Provide the [x, y] coordinate of the cell's center where the given text is located.  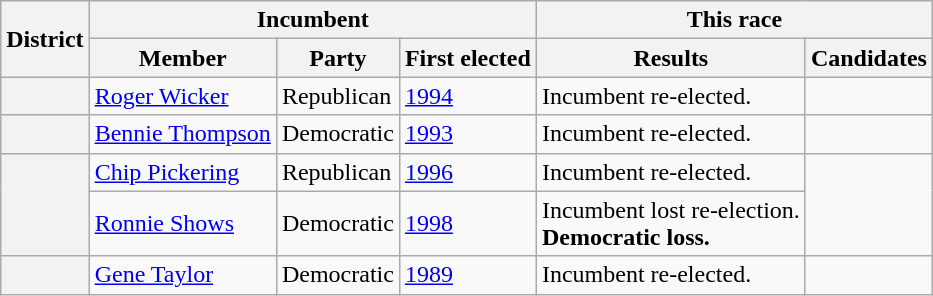
Ronnie Shows [182, 224]
Chip Pickering [182, 172]
1989 [468, 275]
Gene Taylor [182, 275]
1996 [468, 172]
District [45, 39]
1994 [468, 96]
First elected [468, 58]
Results [670, 58]
Roger Wicker [182, 96]
Candidates [868, 58]
Incumbent lost re-election.Democratic loss. [670, 224]
This race [734, 20]
Party [338, 58]
1993 [468, 134]
Incumbent [312, 20]
1998 [468, 224]
Member [182, 58]
Bennie Thompson [182, 134]
